Locate the cell with the specified text and output its [X, Y] center coordinate. 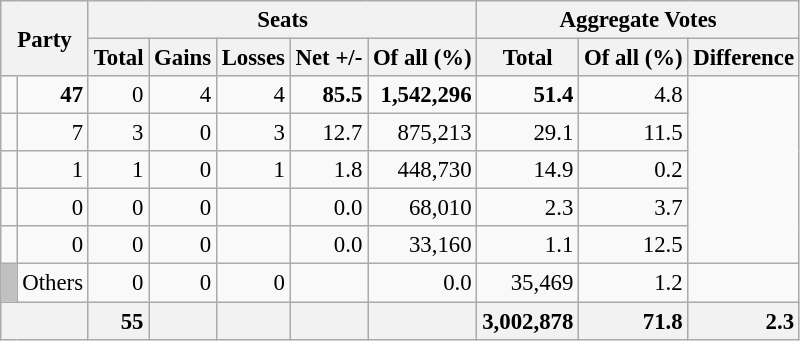
3.7 [634, 208]
47 [52, 95]
1.8 [328, 170]
Others [52, 283]
Party [45, 38]
11.5 [634, 133]
875,213 [422, 133]
Seats [282, 20]
Net +/- [328, 58]
1,542,296 [422, 95]
Losses [253, 58]
Aggregate Votes [638, 20]
51.4 [528, 95]
35,469 [528, 283]
85.5 [328, 95]
14.9 [528, 170]
1.1 [528, 245]
4.8 [634, 95]
7 [52, 133]
1.2 [634, 283]
29.1 [528, 133]
0.2 [634, 170]
Gains [183, 58]
448,730 [422, 170]
33,160 [422, 245]
55 [118, 321]
68,010 [422, 208]
Difference [744, 58]
12.5 [634, 245]
71.8 [634, 321]
3,002,878 [528, 321]
12.7 [328, 133]
